Output the [x, y] coordinate of the center of the cell containing the given text.  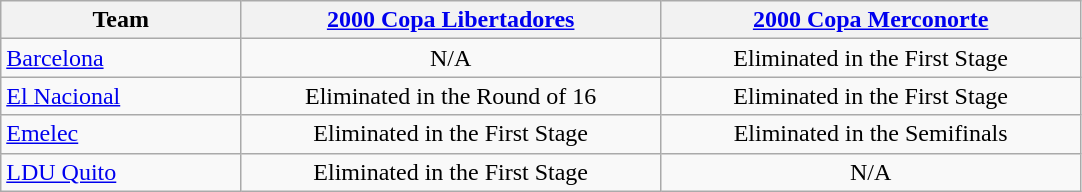
Barcelona [121, 58]
LDU Quito [121, 172]
Emelec [121, 134]
Eliminated in the Semifinals [871, 134]
Team [121, 20]
2000 Copa Merconorte [871, 20]
2000 Copa Libertadores [451, 20]
El Nacional [121, 96]
Eliminated in the Round of 16 [451, 96]
